Identify which cell holds the provided text, then report its [X, Y] central coordinate. 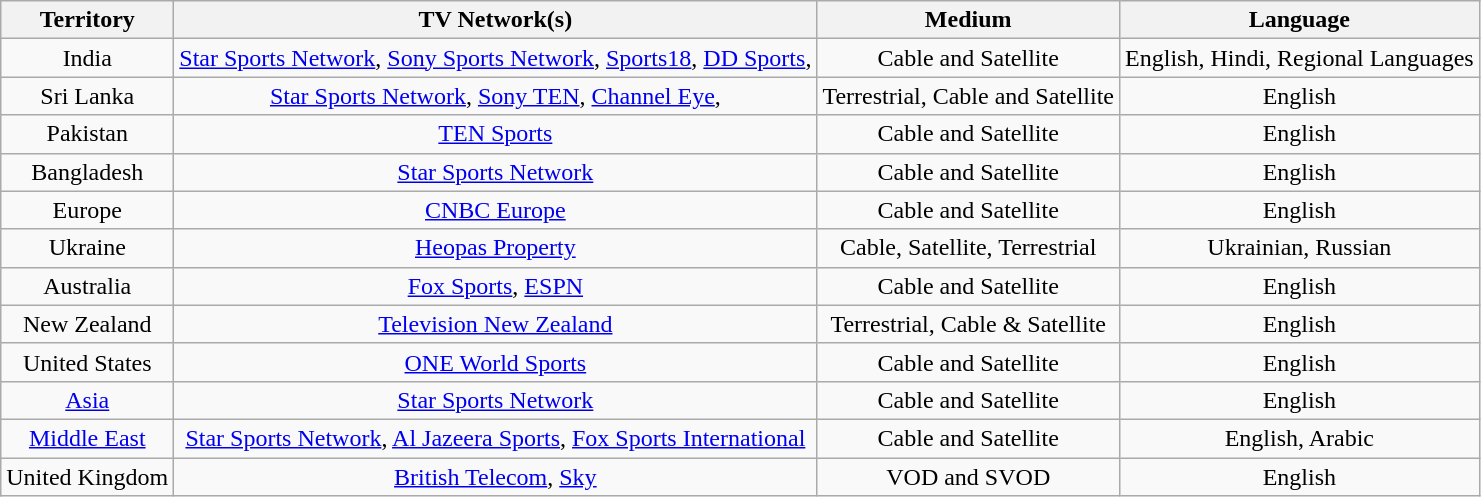
British Telecom, Sky [496, 477]
TV Network(s) [496, 20]
Star Sports Network, Sony TEN, Channel Eye, [496, 96]
Ukrainian, Russian [1300, 248]
Middle East [88, 438]
ONE World Sports [496, 362]
Terrestrial, Cable and Satellite [968, 96]
India [88, 58]
Europe [88, 210]
United Kingdom [88, 477]
Territory [88, 20]
CNBC Europe [496, 210]
United States [88, 362]
Sri Lanka [88, 96]
Language [1300, 20]
Terrestrial, Cable & Satellite [968, 324]
New Zealand [88, 324]
TEN Sports [496, 134]
Heopas Property [496, 248]
VOD and SVOD [968, 477]
Medium [968, 20]
Star Sports Network, Sony Sports Network, Sports18, DD Sports, [496, 58]
Television New Zealand [496, 324]
English, Arabic [1300, 438]
Bangladesh [88, 172]
Ukraine [88, 248]
English, Hindi, Regional Languages [1300, 58]
Fox Sports, ESPN [496, 286]
Pakistan [88, 134]
Asia [88, 400]
Cable, Satellite, Terrestrial [968, 248]
Star Sports Network, Al Jazeera Sports, Fox Sports International [496, 438]
Australia [88, 286]
